For the text-containing cell, return its midpoint in (x, y) coordinate format. 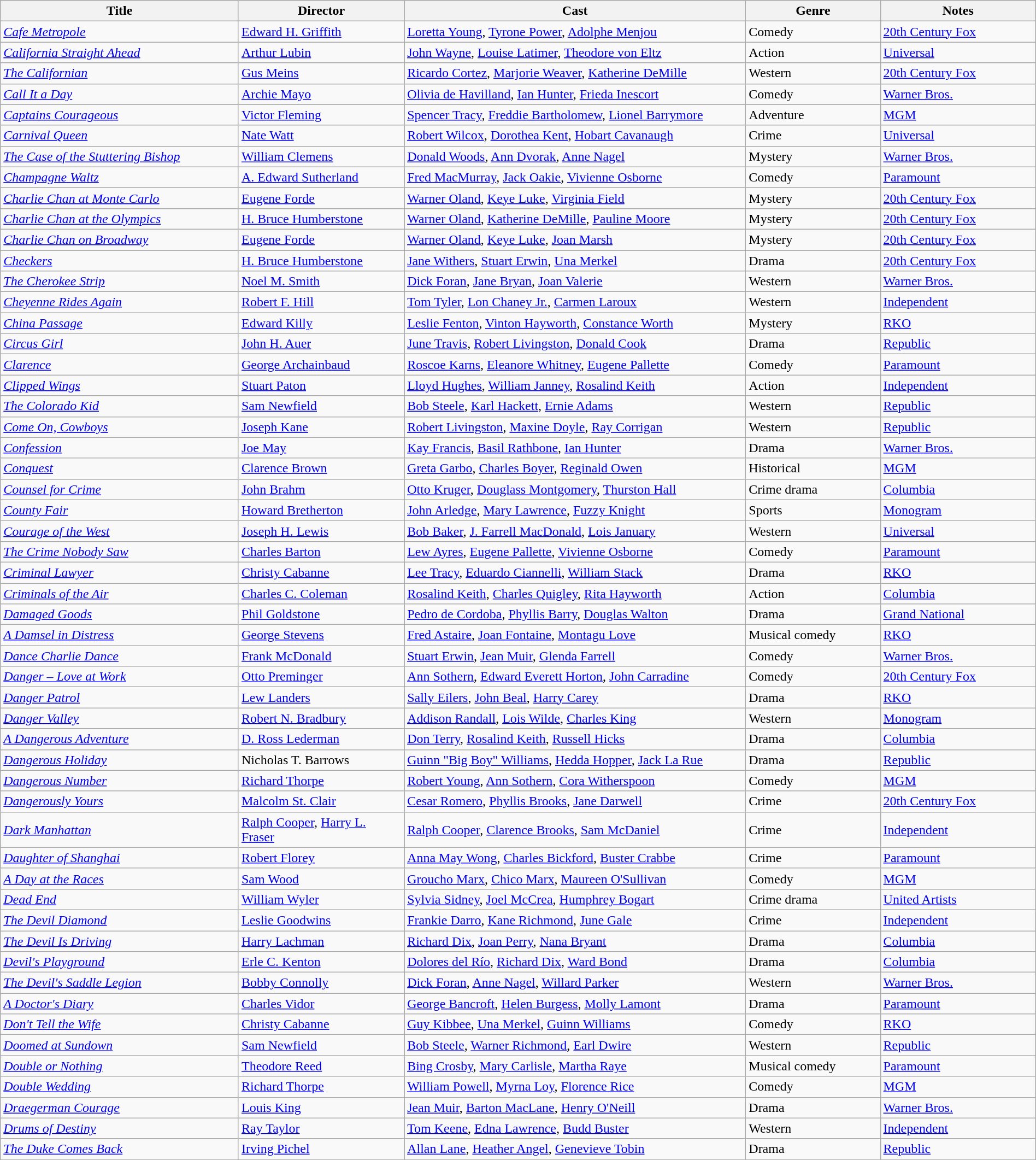
Otto Preminger (321, 677)
A Damsel in Distress (120, 635)
Loretta Young, Tyrone Power, Adolphe Menjou (575, 32)
Robert F. Hill (321, 302)
Addison Randall, Lois Wilde, Charles King (575, 718)
A Doctor's Diary (120, 1004)
Pedro de Cordoba, Phyllis Barry, Douglas Walton (575, 614)
Howard Bretherton (321, 510)
The Devil Is Driving (120, 941)
Joseph H. Lewis (321, 531)
Erle C. Kenton (321, 962)
Draegerman Courage (120, 1108)
Noel M. Smith (321, 282)
Clipped Wings (120, 385)
Dead End (120, 899)
Conquest (120, 468)
Criminal Lawyer (120, 572)
The Crime Nobody Saw (120, 552)
Circus Girl (120, 344)
June Travis, Robert Livingston, Donald Cook (575, 344)
Checkers (120, 261)
Director (321, 11)
Genre (813, 11)
Captains Courageous (120, 115)
Robert Florey (321, 858)
Otto Kruger, Douglass Montgomery, Thurston Hall (575, 489)
Groucho Marx, Chico Marx, Maureen O'Sullivan (575, 878)
Charlie Chan at the Olympics (120, 219)
Bob Steele, Karl Hackett, Ernie Adams (575, 406)
Cesar Romero, Phyllis Brooks, Jane Darwell (575, 801)
Malcolm St. Clair (321, 801)
Adventure (813, 115)
Double Wedding (120, 1087)
Spencer Tracy, Freddie Bartholomew, Lionel Barrymore (575, 115)
Victor Fleming (321, 115)
Olivia de Havilland, Ian Hunter, Frieda Inescort (575, 94)
Ralph Cooper, Clarence Brooks, Sam McDaniel (575, 830)
Cheyenne Rides Again (120, 302)
Joe May (321, 448)
Bobby Connolly (321, 983)
A. Edward Sutherland (321, 177)
Irving Pichel (321, 1149)
The Devil's Saddle Legion (120, 983)
Danger Patrol (120, 698)
Sally Eilers, John Beal, Harry Carey (575, 698)
Dangerously Yours (120, 801)
A Dangerous Adventure (120, 739)
Bob Steele, Warner Richmond, Earl Dwire (575, 1045)
Gus Meins (321, 73)
Double or Nothing (120, 1066)
Charlie Chan at Monte Carlo (120, 198)
Dick Foran, Anne Nagel, Willard Parker (575, 983)
Leslie Goodwins (321, 920)
Courage of the West (120, 531)
Louis King (321, 1108)
Stuart Erwin, Jean Muir, Glenda Farrell (575, 656)
Bing Crosby, Mary Carlisle, Martha Raye (575, 1066)
Dolores del Río, Richard Dix, Ward Bond (575, 962)
Come On, Cowboys (120, 427)
Ray Taylor (321, 1128)
Ricardo Cortez, Marjorie Weaver, Katherine DeMille (575, 73)
John Wayne, Louise Latimer, Theodore von Eltz (575, 52)
Kay Francis, Basil Rathbone, Ian Hunter (575, 448)
Ralph Cooper, Harry L. Fraser (321, 830)
Dangerous Number (120, 781)
Bob Baker, J. Farrell MacDonald, Lois January (575, 531)
John Brahm (321, 489)
Danger – Love at Work (120, 677)
Dance Charlie Dance (120, 656)
Cafe Metropole (120, 32)
Criminals of the Air (120, 593)
Jean Muir, Barton MacLane, Henry O'Neill (575, 1108)
Cast (575, 11)
Leslie Fenton, Vinton Hayworth, Constance Worth (575, 323)
Damaged Goods (120, 614)
Phil Goldstone (321, 614)
Archie Mayo (321, 94)
D. Ross Lederman (321, 739)
William Powell, Myrna Loy, Florence Rice (575, 1087)
Donald Woods, Ann Dvorak, Anne Nagel (575, 156)
Call It a Day (120, 94)
Rosalind Keith, Charles Quigley, Rita Hayworth (575, 593)
Sylvia Sidney, Joel McCrea, Humphrey Bogart (575, 899)
Charlie Chan on Broadway (120, 239)
Notes (958, 11)
Arthur Lubin (321, 52)
Historical (813, 468)
Warner Oland, Keye Luke, Joan Marsh (575, 239)
China Passage (120, 323)
Guy Kibbee, Una Merkel, Guinn Williams (575, 1024)
Edward Killy (321, 323)
Fred Astaire, Joan Fontaine, Montagu Love (575, 635)
Guinn "Big Boy" Williams, Hedda Hopper, Jack La Rue (575, 760)
Drums of Destiny (120, 1128)
Frank McDonald (321, 656)
Carnival Queen (120, 136)
Fred MacMurray, Jack Oakie, Vivienne Osborne (575, 177)
Don Terry, Rosalind Keith, Russell Hicks (575, 739)
John Arledge, Mary Lawrence, Fuzzy Knight (575, 510)
Edward H. Griffith (321, 32)
Charles Vidor (321, 1004)
George Bancroft, Helen Burgess, Molly Lamont (575, 1004)
Lee Tracy, Eduardo Ciannelli, William Stack (575, 572)
Don't Tell the Wife (120, 1024)
William Wyler (321, 899)
The Case of the Stuttering Bishop (120, 156)
Stuart Paton (321, 385)
Lloyd Hughes, William Janney, Rosalind Keith (575, 385)
County Fair (120, 510)
Warner Oland, Katherine DeMille, Pauline Moore (575, 219)
Danger Valley (120, 718)
Clarence (120, 365)
Joseph Kane (321, 427)
Charles C. Coleman (321, 593)
Lew Landers (321, 698)
The Duke Comes Back (120, 1149)
The Colorado Kid (120, 406)
A Day at the Races (120, 878)
Dick Foran, Jane Bryan, Joan Valerie (575, 282)
Roscoe Karns, Eleanore Whitney, Eugene Pallette (575, 365)
The Devil Diamond (120, 920)
Lew Ayres, Eugene Pallette, Vivienne Osborne (575, 552)
Ann Sothern, Edward Everett Horton, John Carradine (575, 677)
United Artists (958, 899)
George Archainbaud (321, 365)
The Californian (120, 73)
Jane Withers, Stuart Erwin, Una Merkel (575, 261)
Tom Tyler, Lon Chaney Jr., Carmen Laroux (575, 302)
Doomed at Sundown (120, 1045)
Robert Livingston, Maxine Doyle, Ray Corrigan (575, 427)
Warner Oland, Keye Luke, Virginia Field (575, 198)
Counsel for Crime (120, 489)
Harry Lachman (321, 941)
Frankie Darro, Kane Richmond, June Gale (575, 920)
Devil's Playground (120, 962)
Nicholas T. Barrows (321, 760)
Title (120, 11)
Greta Garbo, Charles Boyer, Reginald Owen (575, 468)
Clarence Brown (321, 468)
The Cherokee Strip (120, 282)
John H. Auer (321, 344)
Champagne Waltz (120, 177)
Anna May Wong, Charles Bickford, Buster Crabbe (575, 858)
Tom Keene, Edna Lawrence, Budd Buster (575, 1128)
Sports (813, 510)
California Straight Ahead (120, 52)
Daughter of Shanghai (120, 858)
George Stevens (321, 635)
Nate Watt (321, 136)
Robert Young, Ann Sothern, Cora Witherspoon (575, 781)
Charles Barton (321, 552)
Dangerous Holiday (120, 760)
Confession (120, 448)
William Clemens (321, 156)
Richard Dix, Joan Perry, Nana Bryant (575, 941)
Theodore Reed (321, 1066)
Robert Wilcox, Dorothea Kent, Hobart Cavanaugh (575, 136)
Dark Manhattan (120, 830)
Robert N. Bradbury (321, 718)
Grand National (958, 614)
Allan Lane, Heather Angel, Genevieve Tobin (575, 1149)
Sam Wood (321, 878)
